Identify which cell holds the provided text, then report its (X, Y) central coordinate. 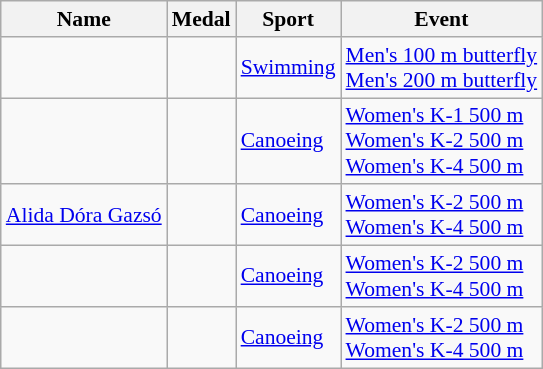
Sport (288, 19)
Name (84, 19)
Men's 100 m butterflyMen's 200 m butterfly (441, 68)
Alida Dóra Gazsó (84, 216)
Women's K-1 500 mWomen's K-2 500 mWomen's K-4 500 m (441, 142)
Swimming (288, 68)
Medal (202, 19)
Event (441, 19)
